Detect which cell encompasses the target text, then output its [x, y] center coordinate. 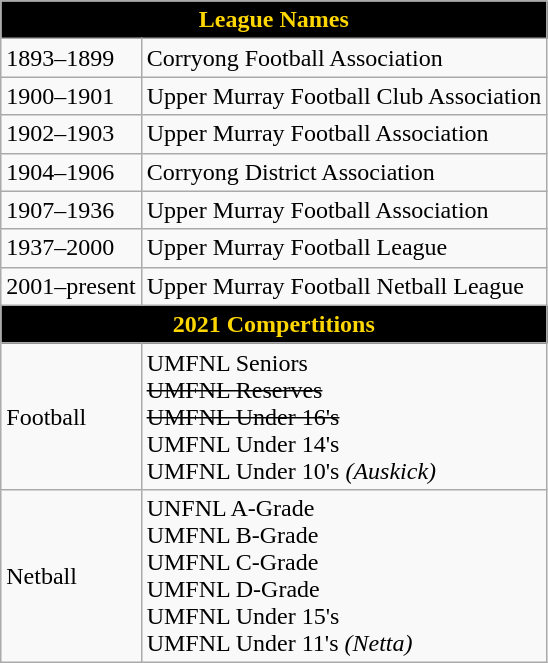
Upper Murray Football Netball League [344, 286]
League Names [274, 20]
UMFNL Seniors UMFNL ReservesUMFNL Under 16'sUMFNL Under 14'sUMFNL Under 10's (Auskick) [344, 416]
Corryong Football Association [344, 58]
Upper Murray Football Club Association [344, 96]
Football [71, 416]
1904–1906 [71, 172]
Upper Murray Football League [344, 248]
UNFNL A-Grade UMFNL B-GradeUMFNL C-GradeUMFNL D-GradeUMFNL Under 15'sUMFNL Under 11's (Netta) [344, 576]
2021 Compertitions [274, 324]
1900–1901 [71, 96]
Corryong District Association [344, 172]
1907–1936 [71, 210]
1902–1903 [71, 134]
1893–1899 [71, 58]
1937–2000 [71, 248]
2001–present [71, 286]
Netball [71, 576]
